Detect which cell encompasses the target text, then output its [X, Y] center coordinate. 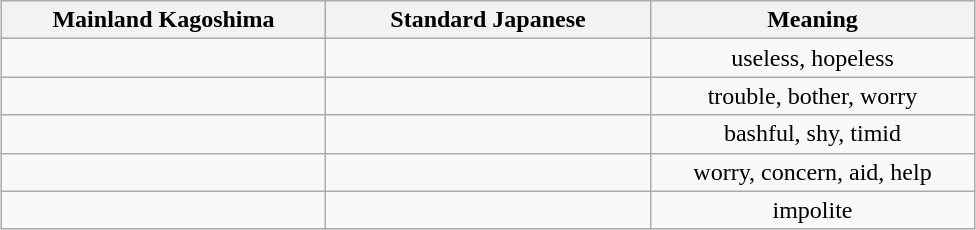
Mainland Kagoshima [163, 20]
bashful, shy, timid [812, 134]
trouble, bother, worry [812, 96]
impolite [812, 210]
useless, hopeless [812, 58]
worry, concern, aid, help [812, 172]
Standard Japanese [488, 20]
Meaning [812, 20]
